Identify which cell holds the provided text, then report its (X, Y) central coordinate. 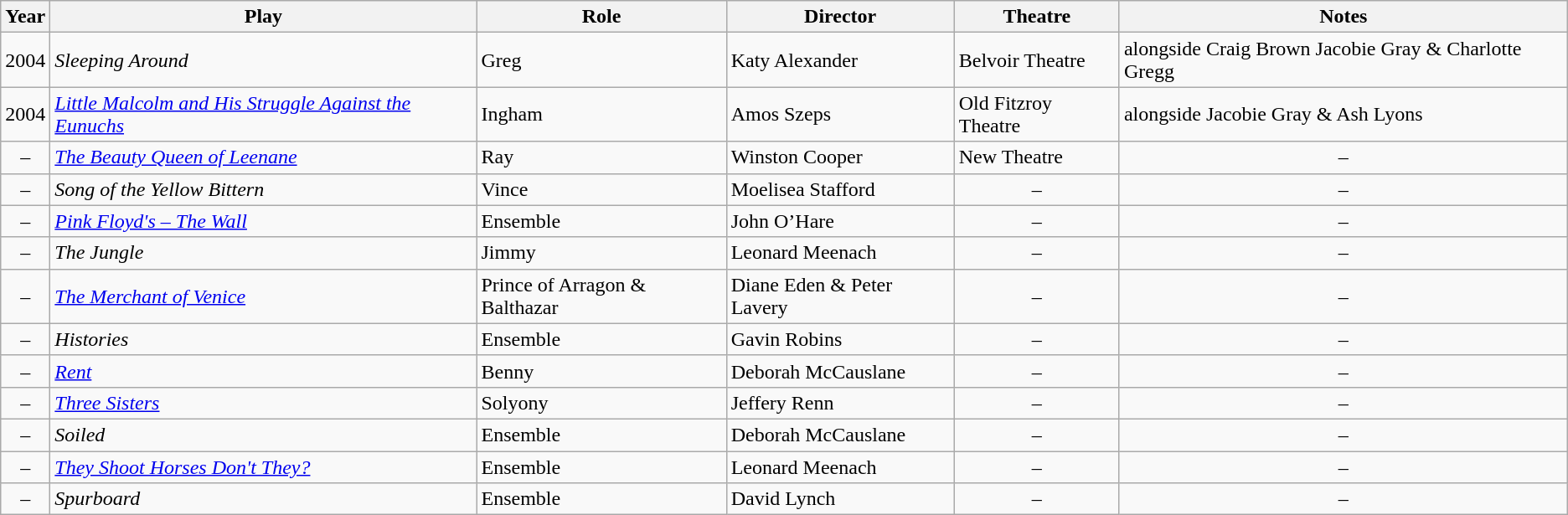
Rent (263, 371)
Sleeping Around (263, 60)
Pink Floyd's – The Wall (263, 221)
The Jungle (263, 253)
New Theatre (1037, 157)
Old Fitzroy Theatre (1037, 114)
Moelisea Stafford (840, 189)
Spurboard (263, 499)
Benny (601, 371)
Diane Eden & Peter Lavery (840, 296)
Ray (601, 157)
Amos Szeps (840, 114)
Belvoir Theatre (1037, 60)
Director (840, 17)
Song of the Yellow Bittern (263, 189)
David Lynch (840, 499)
alongside Jacobie Gray & Ash Lyons (1344, 114)
Soiled (263, 435)
Little Malcolm and His Struggle Against the Eunuchs (263, 114)
Play (263, 17)
Solyony (601, 403)
Ingham (601, 114)
Year (25, 17)
alongside Craig Brown Jacobie Gray & Charlotte Gregg (1344, 60)
They Shoot Horses Don't They? (263, 466)
Notes (1344, 17)
The Merchant of Venice (263, 296)
Gavin Robins (840, 339)
The Beauty Queen of Leenane (263, 157)
Vince (601, 189)
Theatre (1037, 17)
Histories (263, 339)
Greg (601, 60)
Jeffery Renn (840, 403)
Three Sisters (263, 403)
Role (601, 17)
Winston Cooper (840, 157)
Katy Alexander (840, 60)
Prince of Arragon & Balthazar (601, 296)
John O’Hare (840, 221)
Jimmy (601, 253)
